Provide the (X, Y) coordinate of the cell's center where the given text is located.  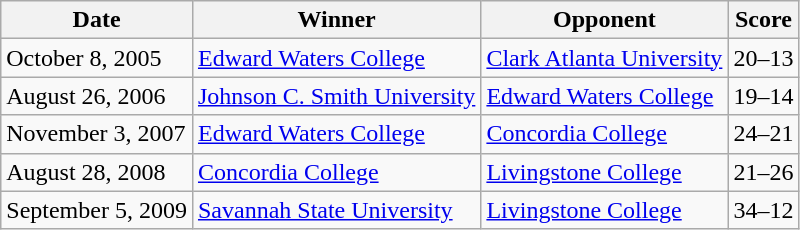
Date (97, 20)
Opponent (604, 20)
19–14 (764, 96)
Score (764, 20)
21–26 (764, 172)
November 3, 2007 (97, 134)
34–12 (764, 210)
September 5, 2009 (97, 210)
Johnson C. Smith University (336, 96)
October 8, 2005 (97, 58)
24–21 (764, 134)
Savannah State University (336, 210)
20–13 (764, 58)
Winner (336, 20)
August 28, 2008 (97, 172)
August 26, 2006 (97, 96)
Clark Atlanta University (604, 58)
